Find where the given text appears and provide that cell's center as [x, y] coordinate. 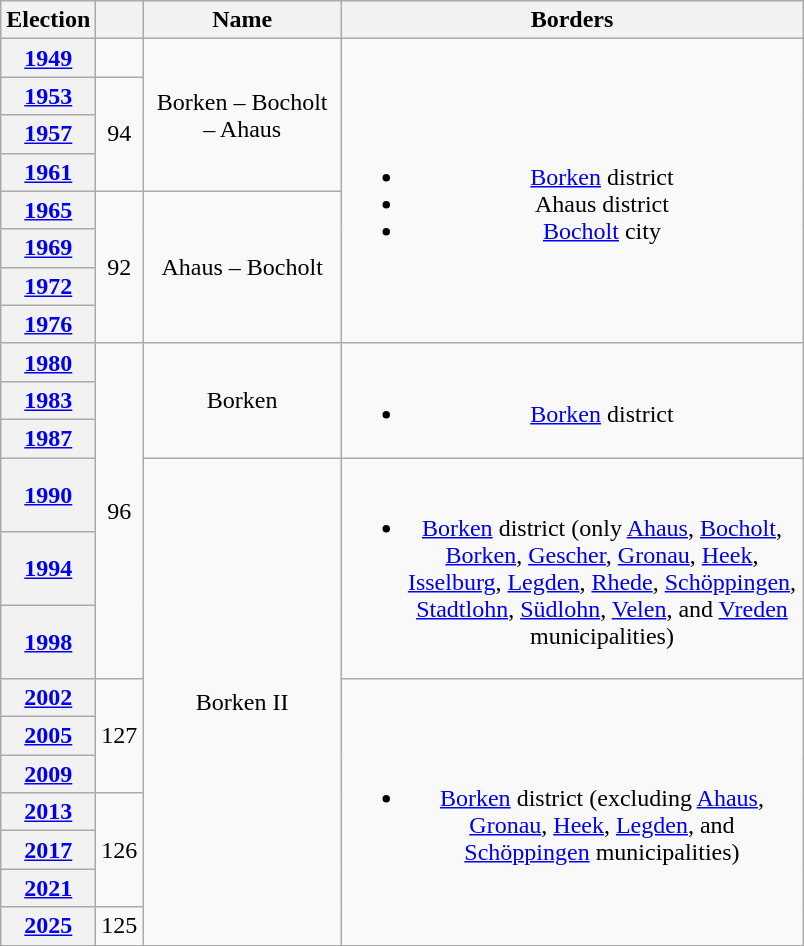
1994 [48, 568]
2013 [48, 812]
2002 [48, 698]
Borken districtAhaus districtBocholt city [572, 191]
Name [242, 20]
1953 [48, 96]
92 [120, 267]
2005 [48, 736]
2009 [48, 774]
Borders [572, 20]
1990 [48, 495]
1965 [48, 210]
Ahaus – Bocholt [242, 267]
Election [48, 20]
1961 [48, 172]
1976 [48, 324]
1983 [48, 400]
125 [120, 926]
1980 [48, 362]
2021 [48, 888]
1949 [48, 58]
1998 [48, 642]
127 [120, 736]
1987 [48, 438]
Borken – Bocholt – Ahaus [242, 115]
Borken district (excluding Ahaus, Gronau, Heek, Legden, and Schöppingen municipalities) [572, 812]
2025 [48, 926]
94 [120, 134]
1969 [48, 248]
Borken [242, 400]
1972 [48, 286]
1957 [48, 134]
Borken district [572, 400]
Borken II [242, 702]
96 [120, 510]
126 [120, 850]
2017 [48, 850]
